Scan for the cell matching the given text and deliver its [x, y] coordinate at center. 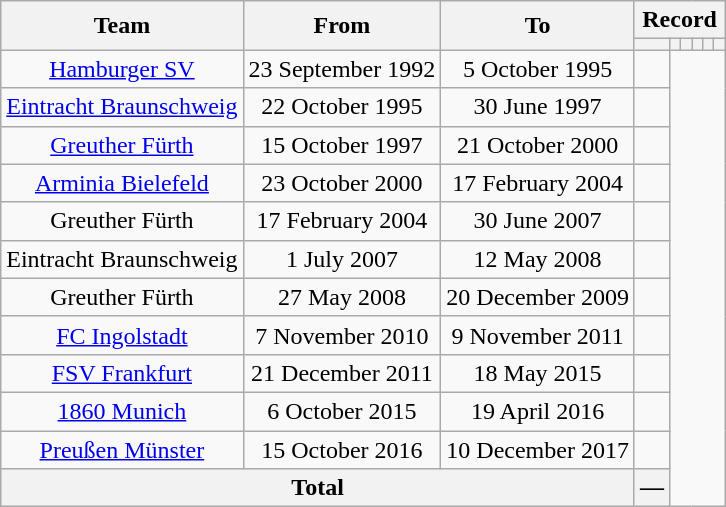
18 May 2015 [538, 373]
1860 Munich [122, 411]
27 May 2008 [342, 297]
Total [318, 488]
23 September 1992 [342, 69]
Preußen Münster [122, 449]
30 June 2007 [538, 221]
FSV Frankfurt [122, 373]
To [538, 26]
— [652, 488]
12 May 2008 [538, 259]
19 April 2016 [538, 411]
1 July 2007 [342, 259]
20 December 2009 [538, 297]
Arminia Bielefeld [122, 183]
6 October 2015 [342, 411]
9 November 2011 [538, 335]
7 November 2010 [342, 335]
23 October 2000 [342, 183]
Hamburger SV [122, 69]
15 October 2016 [342, 449]
FC Ingolstadt [122, 335]
22 October 1995 [342, 107]
15 October 1997 [342, 145]
Record [679, 20]
21 December 2011 [342, 373]
10 December 2017 [538, 449]
5 October 1995 [538, 69]
21 October 2000 [538, 145]
30 June 1997 [538, 107]
Team [122, 26]
From [342, 26]
